Scan for the cell matching the given text and deliver its [x, y] coordinate at center. 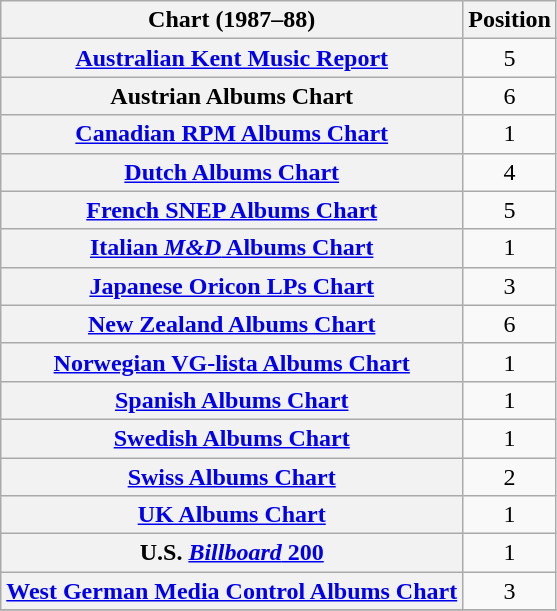
West German Media Control Albums Chart [232, 591]
Norwegian VG-lista Albums Chart [232, 362]
New Zealand Albums Chart [232, 324]
U.S. Billboard 200 [232, 553]
Position [510, 20]
Italian M&D Albums Chart [232, 248]
Swiss Albums Chart [232, 477]
Canadian RPM Albums Chart [232, 134]
Dutch Albums Chart [232, 172]
Austrian Albums Chart [232, 96]
Spanish Albums Chart [232, 400]
4 [510, 172]
Australian Kent Music Report [232, 58]
Japanese Oricon LPs Chart [232, 286]
Swedish Albums Chart [232, 438]
Chart (1987–88) [232, 20]
UK Albums Chart [232, 515]
2 [510, 477]
French SNEP Albums Chart [232, 210]
